Find where the given text appears and provide that cell's center as [x, y] coordinate. 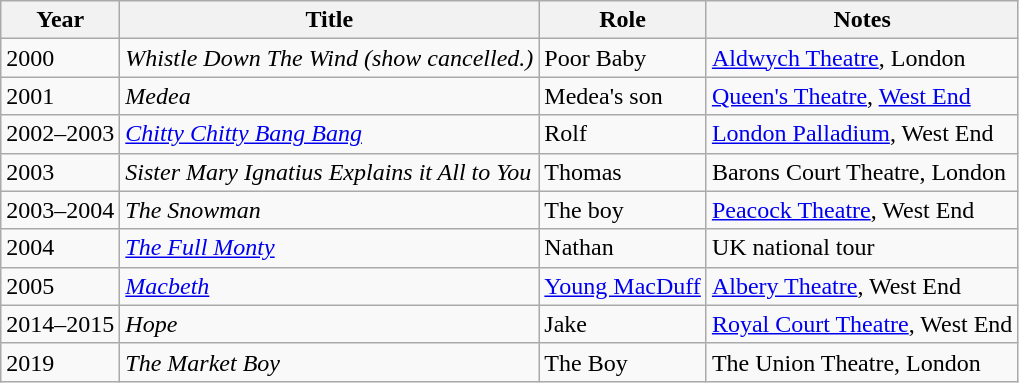
UK national tour [862, 248]
Poor Baby [623, 58]
Royal Court Theatre, West End [862, 324]
Hope [330, 324]
The Boy [623, 362]
2005 [60, 286]
Queen's Theatre, West End [862, 96]
2003–2004 [60, 210]
Chitty Chitty Bang Bang [330, 134]
2019 [60, 362]
2003 [60, 172]
Role [623, 20]
The Snowman [330, 210]
Rolf [623, 134]
Sister Mary Ignatius Explains it All to You [330, 172]
Nathan [623, 248]
2002–2003 [60, 134]
The Full Monty [330, 248]
The Union Theatre, London [862, 362]
2001 [60, 96]
Thomas [623, 172]
Barons Court Theatre, London [862, 172]
2004 [60, 248]
Macbeth [330, 286]
Albery Theatre, West End [862, 286]
Medea's son [623, 96]
Notes [862, 20]
Aldwych Theatre, London [862, 58]
Medea [330, 96]
2014–2015 [60, 324]
Jake [623, 324]
Peacock Theatre, West End [862, 210]
Whistle Down The Wind (show cancelled.) [330, 58]
Title [330, 20]
2000 [60, 58]
Year [60, 20]
The boy [623, 210]
The Market Boy [330, 362]
London Palladium, West End [862, 134]
Young MacDuff [623, 286]
